Search for the cell housing the specified text and yield its [x, y] center coordinate. 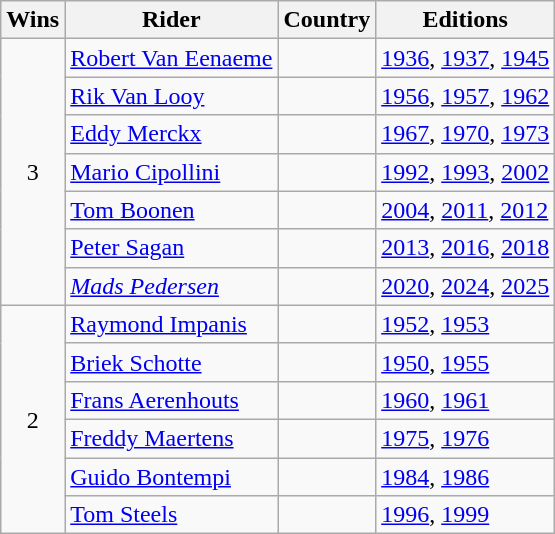
Mads Pedersen [172, 286]
Peter Sagan [172, 248]
2013, 2016, 2018 [466, 248]
1996, 1999 [466, 515]
Guido Bontempi [172, 477]
Freddy Maertens [172, 438]
Raymond Impanis [172, 324]
1950, 1955 [466, 362]
1975, 1976 [466, 438]
1956, 1957, 1962 [466, 96]
3 [33, 172]
1992, 1993, 2002 [466, 172]
2004, 2011, 2012 [466, 210]
Tom Steels [172, 515]
Wins [33, 20]
1952, 1953 [466, 324]
Mario Cipollini [172, 172]
Country [327, 20]
1960, 1961 [466, 400]
Rik Van Looy [172, 96]
1984, 1986 [466, 477]
2 [33, 419]
1936, 1937, 1945 [466, 58]
Robert Van Eenaeme [172, 58]
Tom Boonen [172, 210]
Eddy Merckx [172, 134]
Rider [172, 20]
1967, 1970, 1973 [466, 134]
Frans Aerenhouts [172, 400]
Briek Schotte [172, 362]
2020, 2024, 2025 [466, 286]
Editions [466, 20]
